Identify which cell holds the provided text, then report its [x, y] central coordinate. 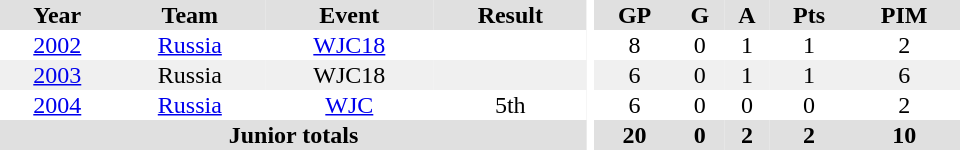
G [700, 15]
5th [511, 105]
GP [635, 15]
Junior totals [294, 135]
10 [904, 135]
A [747, 15]
2004 [58, 105]
Year [58, 15]
Pts [810, 15]
PIM [904, 15]
20 [635, 135]
Team [190, 15]
WJC [349, 105]
Result [511, 15]
2003 [58, 75]
8 [635, 45]
2002 [58, 45]
Event [349, 15]
